Return (X, Y) of the center of cell containing provided text 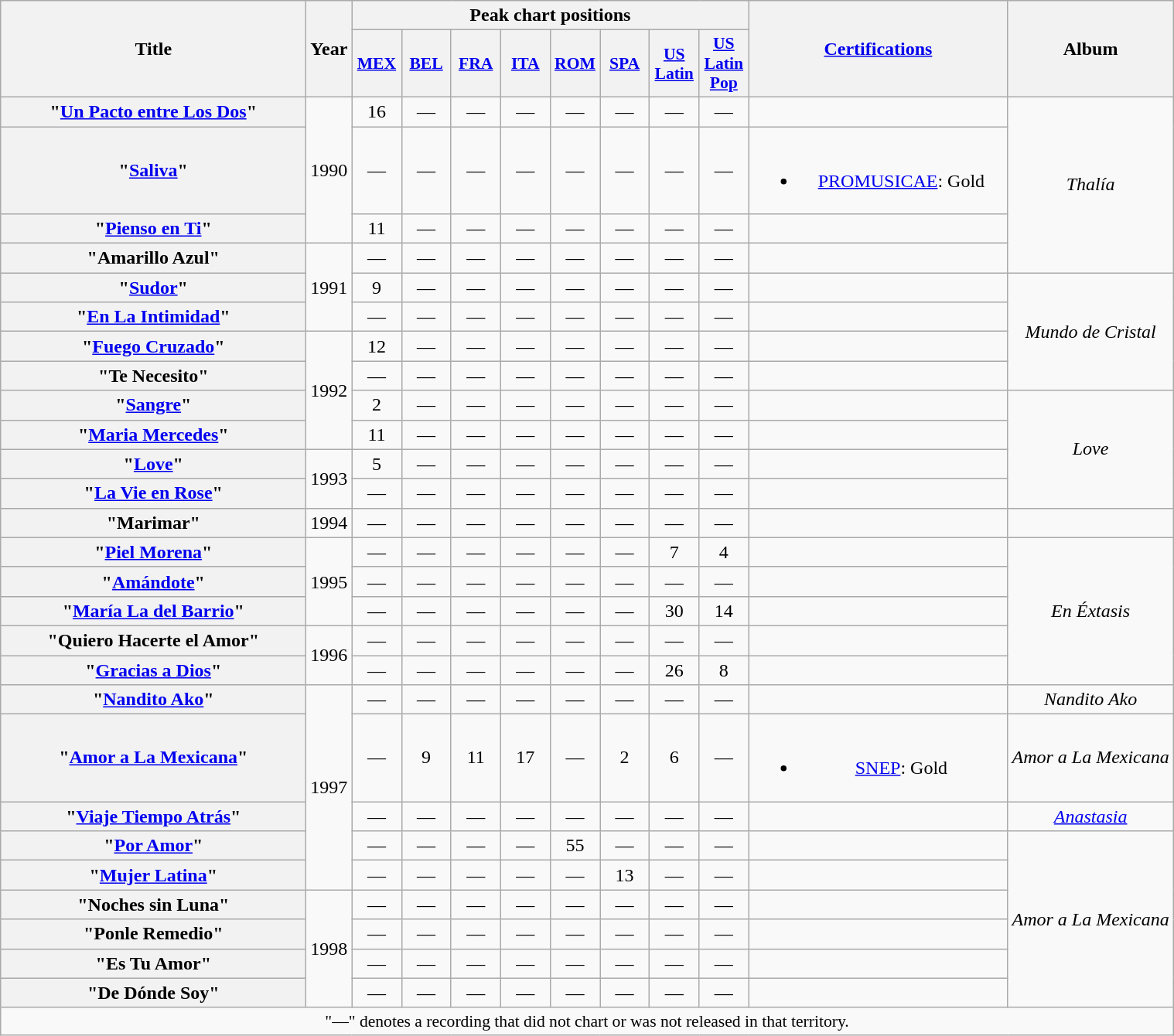
ROM (575, 63)
"Ponle Remedio" (153, 934)
16 (377, 111)
Nandito Ako (1090, 700)
26 (674, 670)
1998 (329, 949)
17 (525, 758)
"Amándote" (153, 581)
Peak chart positions (551, 15)
Year (329, 49)
"Marimar" (153, 523)
"En La Intimidad" (153, 317)
"Amarillo Azul" (153, 258)
30 (674, 611)
Album (1090, 49)
"Sudor" (153, 288)
En Éxtasis (1090, 611)
1995 (329, 581)
Thalía (1090, 184)
"Mujer Latina" (153, 875)
ITA (525, 63)
SPA (625, 63)
"La Vie en Rose" (153, 493)
Mundo de Cristal (1090, 332)
1996 (329, 655)
"Nandito Ako" (153, 700)
PROMUSICAE: Gold (879, 170)
"María La del Barrio" (153, 611)
1997 (329, 787)
SNEP: Gold (879, 758)
USLatin (674, 63)
"Un Pacto entre Los Dos" (153, 111)
1994 (329, 523)
BEL (426, 63)
"Quiero Hacerte el Amor" (153, 640)
14 (724, 611)
12 (377, 346)
"Love" (153, 464)
"Sangre" (153, 405)
Anastasia (1090, 816)
7 (674, 552)
5 (377, 464)
USLatinPop (724, 63)
FRA (476, 63)
1992 (329, 390)
"Gracias a Dios" (153, 670)
Love (1090, 449)
13 (625, 875)
"Te Necesito" (153, 376)
"Es Tu Amor" (153, 963)
"Saliva" (153, 170)
"—" denotes a recording that did not chart or was not released in that territory. (588, 1021)
4 (724, 552)
"Por Amor" (153, 846)
"Amor a La Mexicana" (153, 758)
"Fuego Cruzado" (153, 346)
"Piel Morena" (153, 552)
1990 (329, 170)
55 (575, 846)
6 (674, 758)
MEX (377, 63)
8 (724, 670)
1993 (329, 479)
"De Dónde Soy" (153, 993)
Certifications (879, 49)
"Maria Mercedes" (153, 435)
"Pienso en Ti" (153, 229)
Title (153, 49)
"Noches sin Luna" (153, 905)
"Viaje Tiempo Atrás" (153, 816)
1991 (329, 288)
